From the cell containing the given text, extract its center point as (x, y) coordinate. 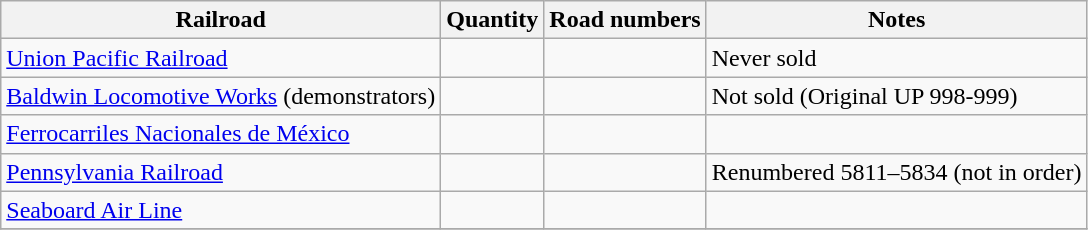
Union Pacific Railroad (221, 58)
Never sold (896, 58)
Baldwin Locomotive Works (demonstrators) (221, 96)
Pennsylvania Railroad (221, 172)
Road numbers (625, 20)
Renumbered 5811–5834 (not in order) (896, 172)
Not sold (Original UP 998-999) (896, 96)
Seaboard Air Line (221, 210)
Railroad (221, 20)
Quantity (492, 20)
Ferrocarriles Nacionales de México (221, 134)
Notes (896, 20)
